Capture the cell that displays the provided text and extract its (X, Y) central coordinate. 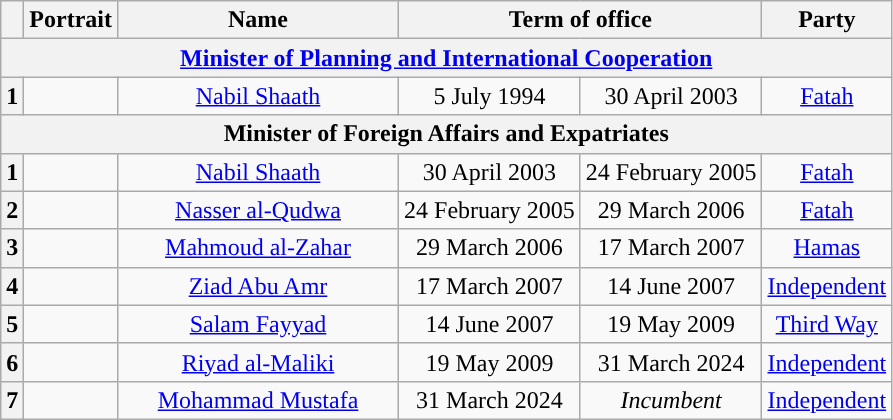
7 (12, 400)
Party (827, 20)
Salam Fayyad (258, 324)
Portrait (71, 20)
2 (12, 210)
3 (12, 248)
5 (12, 324)
6 (12, 362)
Minister of Foreign Affairs and Expatriates (446, 134)
Incumbent (671, 400)
Mahmoud al-Zahar (258, 248)
Term of office (580, 20)
Nasser al-Qudwa (258, 210)
Mohammad Mustafa (258, 400)
Hamas (827, 248)
Riyad al-Maliki (258, 362)
Ziad Abu Amr (258, 286)
4 (12, 286)
5 July 1994 (490, 96)
Name (258, 20)
Minister of Planning and International Cooperation (446, 58)
Third Way (827, 324)
